Locate the cell with the specified text and output its (x, y) center coordinate. 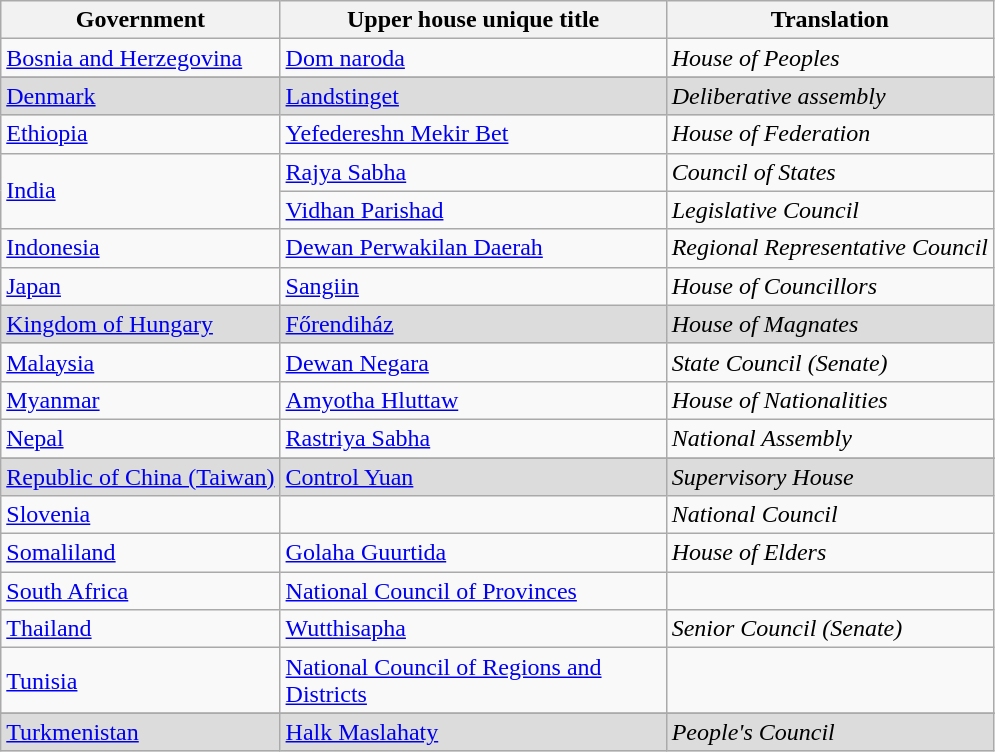
National Council of Regions and Districts (473, 680)
Nepal (140, 438)
Rastriya Sabha (473, 438)
Dewan Perwakilan Daerah (473, 248)
Tunisia (140, 680)
Kingdom of Hungary (140, 324)
Slovenia (140, 515)
National Council of Provinces (473, 591)
Dewan Negara (473, 362)
Republic of China (Taiwan) (140, 477)
House of Peoples (830, 58)
Supervisory House (830, 477)
House of Magnates (830, 324)
House of Federation (830, 134)
Upper house unique title (473, 20)
Főrendiház (473, 324)
Landstinget (473, 96)
Senior Council (Senate) (830, 629)
Translation (830, 20)
National Council (830, 515)
State Council (Senate) (830, 362)
Ethiopia (140, 134)
National Assembly (830, 438)
Sangiin (473, 286)
Rajya Sabha (473, 172)
Vidhan Parishad (473, 210)
Japan (140, 286)
House of Councillors (830, 286)
Council of States (830, 172)
Thailand (140, 629)
People's Council (830, 732)
Regional Representative Council (830, 248)
Wutthisapha (473, 629)
Turkmenistan (140, 732)
Bosnia and Herzegovina (140, 58)
Denmark (140, 96)
South Africa (140, 591)
Yefedereshn Mekir Bet (473, 134)
Indonesia (140, 248)
Dom naroda (473, 58)
Myanmar (140, 400)
Malaysia (140, 362)
Golaha Guurtida (473, 553)
Deliberative assembly (830, 96)
Somaliland (140, 553)
House of Elders (830, 553)
Legislative Council (830, 210)
Control Yuan (473, 477)
House of Nationalities (830, 400)
Amyotha Hluttaw (473, 400)
India (140, 191)
Halk Maslahaty (473, 732)
Government (140, 20)
